Provide the [x, y] coordinate of the cell's center where the given text is located.  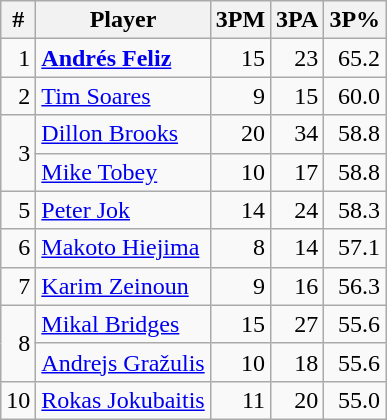
60.0 [355, 96]
17 [298, 172]
56.3 [355, 286]
Andrejs Gražulis [123, 362]
2 [18, 96]
65.2 [355, 58]
16 [298, 286]
23 [298, 58]
18 [298, 362]
3PA [298, 20]
24 [298, 210]
7 [18, 286]
6 [18, 248]
Peter Jok [123, 210]
27 [298, 324]
Mike Tobey [123, 172]
3PM [240, 20]
Makoto Hiejima [123, 248]
3P% [355, 20]
Karim Zeinoun [123, 286]
Andrés Feliz [123, 58]
11 [240, 400]
Rokas Jokubaitis [123, 400]
1 [18, 58]
5 [18, 210]
3 [18, 153]
Player [123, 20]
Mikal Bridges [123, 324]
55.0 [355, 400]
34 [298, 134]
# [18, 20]
58.3 [355, 210]
Dillon Brooks [123, 134]
57.1 [355, 248]
Tim Soares [123, 96]
